Extract the (X, Y) coordinate from the center of the cell holding the provided text.  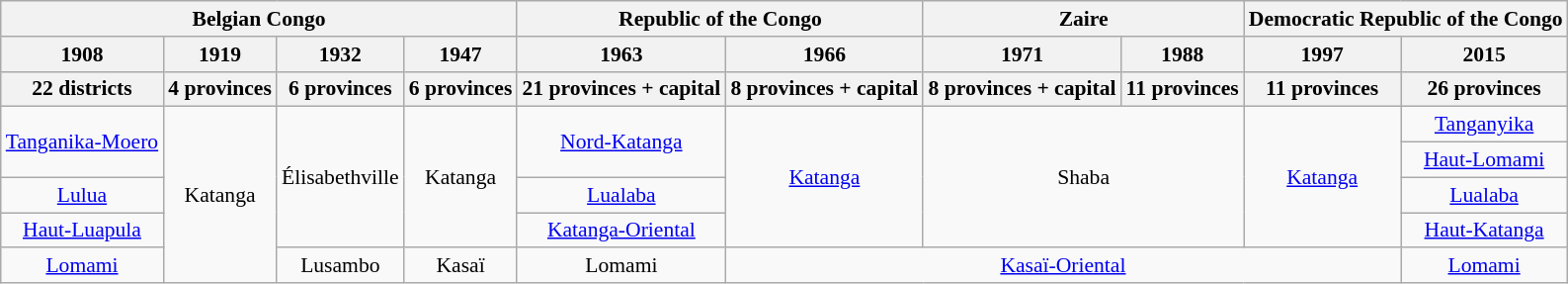
Nord-Katanga (620, 142)
Belgian Congo (259, 19)
Kasaï (460, 266)
Haut-Lomami (1484, 160)
Tanganyika (1484, 125)
2015 (1484, 54)
1988 (1183, 54)
Democratic Republic of the Congo (1406, 19)
1908 (82, 54)
1947 (460, 54)
1997 (1322, 54)
1932 (340, 54)
21 provinces + capital (620, 89)
22 districts (82, 89)
Élisabethville (340, 177)
Tanganika-Moero (82, 142)
Haut-Luapula (82, 231)
1963 (620, 54)
Katanga-Oriental (620, 231)
Zaire (1083, 19)
Republic of the Congo (719, 19)
26 provinces (1484, 89)
Shaba (1083, 177)
4 provinces (219, 89)
1971 (1022, 54)
Kasaï-Oriental (1063, 266)
Lulua (82, 195)
Haut-Katanga (1484, 231)
1966 (824, 54)
Lusambo (340, 266)
1919 (219, 54)
